Extract the (X, Y) coordinate from the center of the cell holding the provided text.  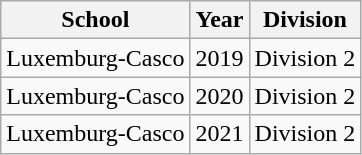
Division (305, 20)
School (96, 20)
2020 (220, 96)
2021 (220, 134)
Year (220, 20)
2019 (220, 58)
